Find where the given text appears and provide that cell's center as [X, Y] coordinate. 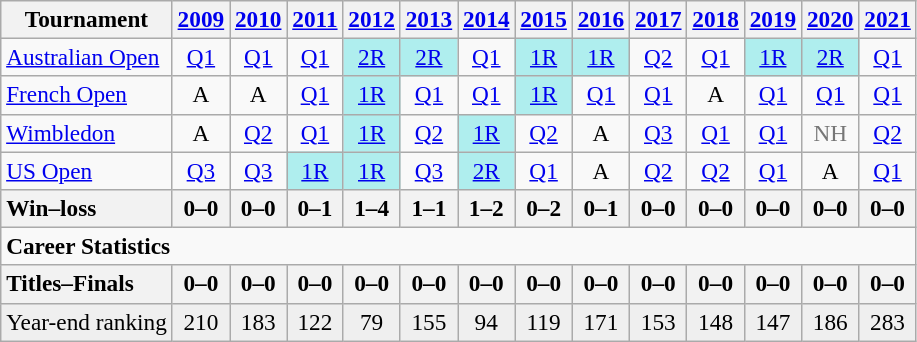
Titles–Finals [86, 284]
2019 [772, 19]
2021 [888, 19]
147 [772, 322]
2015 [544, 19]
2020 [830, 19]
155 [428, 322]
French Open [86, 95]
Australian Open [86, 57]
2014 [486, 19]
Career Statistics [458, 246]
1–2 [486, 208]
0–2 [544, 208]
2009 [200, 19]
2018 [716, 19]
79 [372, 322]
171 [600, 322]
2013 [428, 19]
186 [830, 322]
119 [544, 322]
Win–loss [86, 208]
1–1 [428, 208]
Tournament [86, 19]
210 [200, 322]
1–4 [372, 208]
153 [658, 322]
2016 [600, 19]
283 [888, 322]
2011 [315, 19]
94 [486, 322]
148 [716, 322]
122 [315, 322]
2012 [372, 19]
2010 [258, 19]
NH [830, 133]
US Open [86, 170]
183 [258, 322]
Wimbledon [86, 133]
Year-end ranking [86, 322]
2017 [658, 19]
